Identify which cell holds the provided text, then report its [x, y] central coordinate. 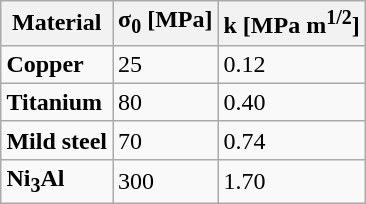
Ni3Al [57, 181]
80 [166, 102]
1.70 [292, 181]
0.74 [292, 140]
Copper [57, 64]
25 [166, 64]
σ0 [MPa] [166, 24]
Titanium [57, 102]
0.40 [292, 102]
0.12 [292, 64]
Mild steel [57, 140]
k [MPa m1/2] [292, 24]
300 [166, 181]
Material [57, 24]
70 [166, 140]
